Output the (x, y) coordinate of the center of the cell containing the given text.  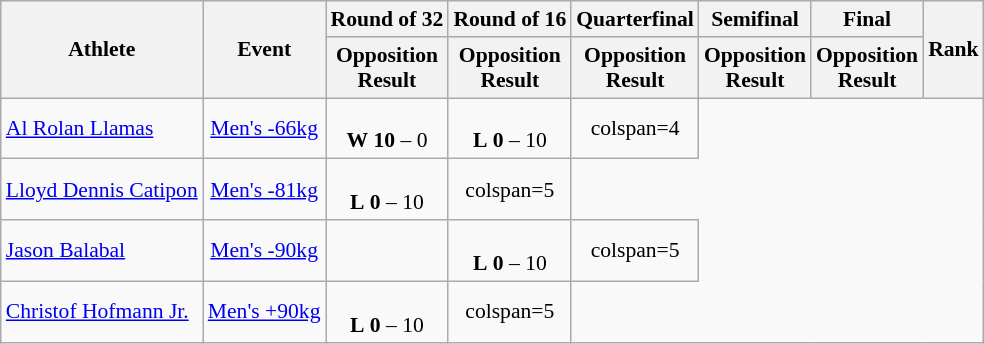
Semifinal (755, 19)
Men's +90kg (264, 312)
Rank (954, 50)
Lloyd Dennis Catipon (102, 190)
Christof Hofmann Jr. (102, 312)
colspan=4 (635, 128)
Men's -66kg (264, 128)
Final (867, 19)
Men's -81kg (264, 190)
Event (264, 50)
Round of 32 (388, 19)
W 10 – 0 (388, 128)
Quarterfinal (635, 19)
Men's -90kg (264, 250)
Round of 16 (510, 19)
Al Rolan Llamas (102, 128)
Athlete (102, 50)
Jason Balabal (102, 250)
